Scan for the cell matching the given text and deliver its [X, Y] coordinate at center. 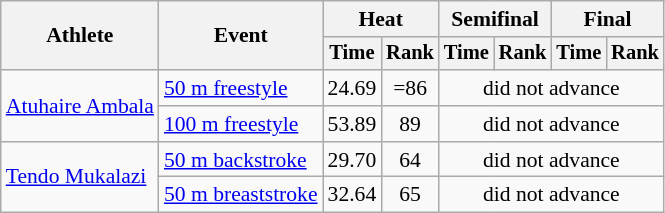
100 m freestyle [241, 124]
=86 [410, 88]
Event [241, 36]
50 m backstroke [241, 160]
29.70 [352, 160]
64 [410, 160]
Atuhaire Ambala [80, 106]
65 [410, 195]
Athlete [80, 36]
32.64 [352, 195]
Tendo Mukalazi [80, 178]
50 m freestyle [241, 88]
Final [607, 19]
53.89 [352, 124]
50 m breaststroke [241, 195]
Semifinal [495, 19]
Heat [381, 19]
89 [410, 124]
24.69 [352, 88]
